From the cell containing the given text, extract its center point as [x, y] coordinate. 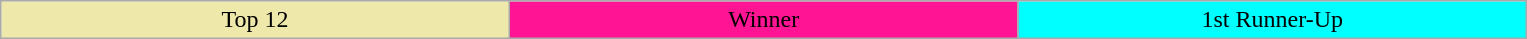
Top 12 [256, 20]
Winner [764, 20]
1st Runner-Up [1272, 20]
